Output the (x, y) coordinate of the center of the cell containing the given text.  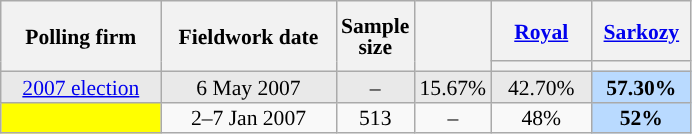
15.67% (452, 86)
Fieldwork date (248, 36)
Sarkozy (641, 31)
57.30% (641, 86)
2007 election (81, 86)
Samplesize (375, 36)
513 (375, 118)
42.70% (541, 86)
6 May 2007 (248, 86)
2–7 Jan 2007 (248, 118)
Polling firm (81, 36)
Royal (541, 31)
52% (641, 118)
48% (541, 118)
